From the cell containing the given text, extract its center point as [x, y] coordinate. 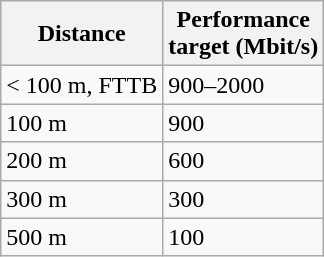
< 100 m, FTTB [82, 85]
500 m [82, 237]
Performancetarget (Mbit/s) [244, 34]
300 [244, 199]
100 [244, 237]
Distance [82, 34]
100 m [82, 123]
300 m [82, 199]
900 [244, 123]
900–2000 [244, 85]
600 [244, 161]
200 m [82, 161]
